Output the [X, Y] coordinate of the center of the cell containing the given text.  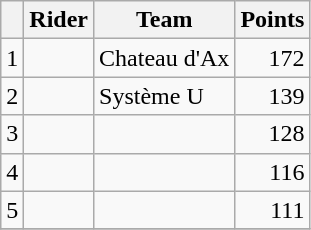
Rider [59, 20]
172 [272, 58]
116 [272, 172]
Chateau d'Ax [164, 58]
5 [12, 210]
111 [272, 210]
3 [12, 134]
4 [12, 172]
Points [272, 20]
1 [12, 58]
Team [164, 20]
2 [12, 96]
128 [272, 134]
Système U [164, 96]
139 [272, 96]
